Extract the (X, Y) coordinate from the center of the cell holding the provided text.  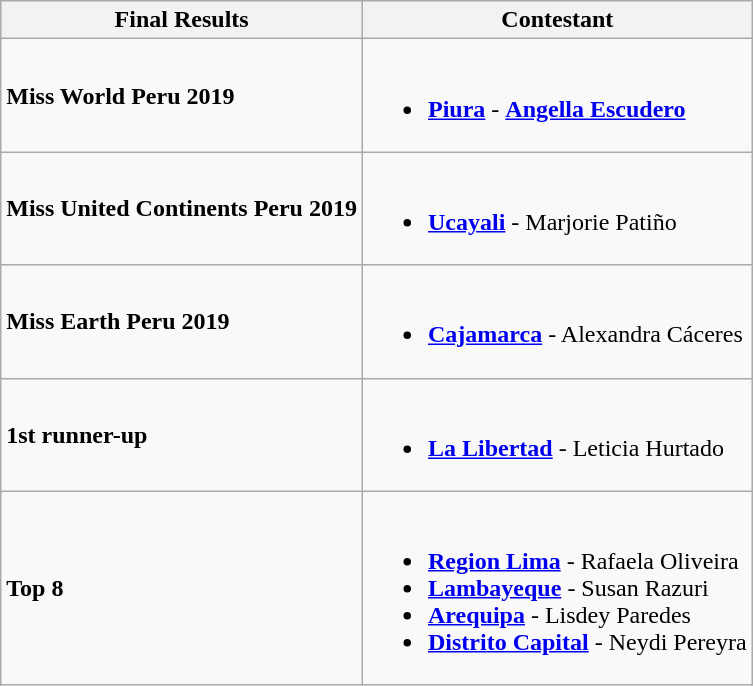
La Libertad - Leticia Hurtado (557, 434)
Final Results (182, 20)
Contestant (557, 20)
Miss World Peru 2019 (182, 96)
1st runner-up (182, 434)
Cajamarca - Alexandra Cáceres (557, 322)
Miss Earth Peru 2019 (182, 322)
Ucayali - Marjorie Patiño (557, 208)
Piura - Angella Escudero (557, 96)
Top 8 (182, 588)
Miss United Continents Peru 2019 (182, 208)
Region Lima - Rafaela Oliveira Lambayeque - Susan Razuri Arequipa - Lisdey Paredes Distrito Capital - Neydi Pereyra (557, 588)
